Pinpoint the cell where the given text exists, returning its [x, y] midpoint coordinate. 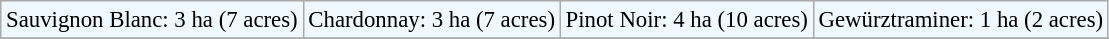
Sauvignon Blanc: 3 ha (7 acres) [152, 20]
Pinot Noir: 4 ha (10 acres) [686, 20]
Gewürztraminer: 1 ha (2 acres) [960, 20]
Chardonnay: 3 ha (7 acres) [432, 20]
